Find where the given text appears and provide that cell's center as (X, Y) coordinate. 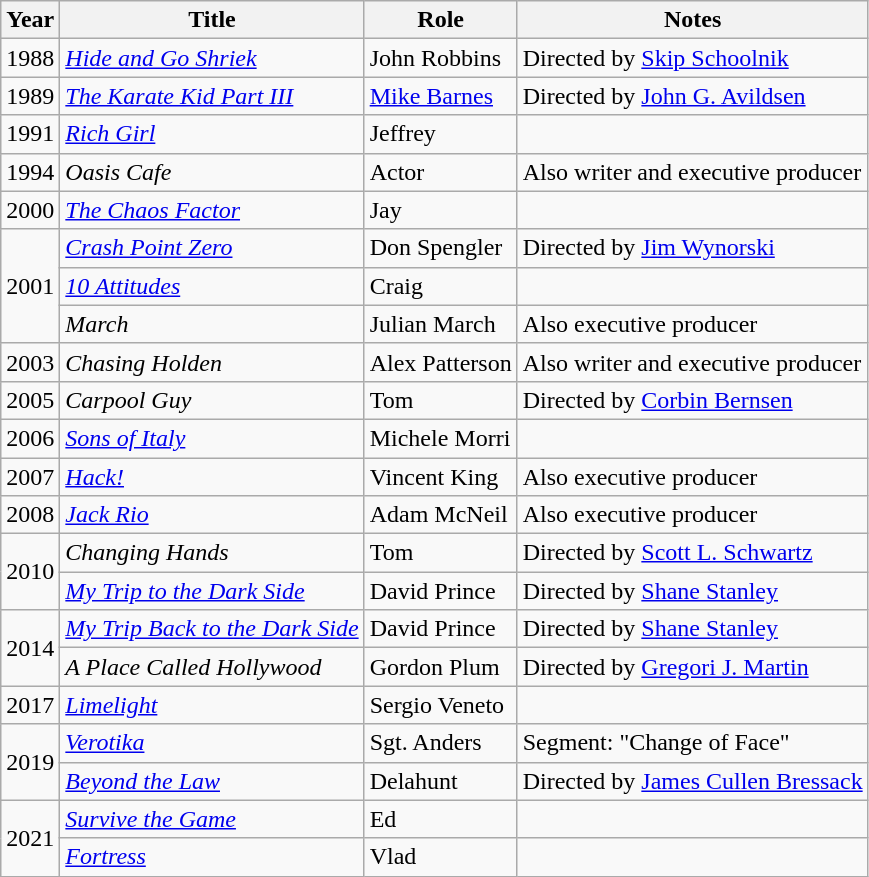
Delahunt (440, 781)
Gordon Plum (440, 667)
2003 (30, 362)
Directed by John G. Avildsen (692, 96)
Title (212, 20)
Rich Girl (212, 134)
2007 (30, 477)
1991 (30, 134)
My Trip Back to the Dark Side (212, 629)
Changing Hands (212, 553)
Verotika (212, 743)
Sergio Veneto (440, 705)
2008 (30, 515)
Role (440, 20)
Jack Rio (212, 515)
2006 (30, 438)
Actor (440, 172)
Alex Patterson (440, 362)
Limelight (212, 705)
2005 (30, 400)
Michele Morri (440, 438)
2017 (30, 705)
Year (30, 20)
Directed by James Cullen Bressack (692, 781)
2001 (30, 286)
The Karate Kid Part III (212, 96)
Directed by Skip Schoolnik (692, 58)
Adam McNeil (440, 515)
1988 (30, 58)
Mike Barnes (440, 96)
Fortress (212, 857)
1989 (30, 96)
Carpool Guy (212, 400)
Sgt. Anders (440, 743)
My Trip to the Dark Side (212, 591)
Vlad (440, 857)
Directed by Jim Wynorski (692, 248)
Sons of Italy (212, 438)
Beyond the Law (212, 781)
The Chaos Factor (212, 210)
John Robbins (440, 58)
Jeffrey (440, 134)
Directed by Corbin Bernsen (692, 400)
2014 (30, 648)
Hack! (212, 477)
Notes (692, 20)
1994 (30, 172)
Directed by Gregori J. Martin (692, 667)
Jay (440, 210)
A Place Called Hollywood (212, 667)
10 Attitudes (212, 286)
Don Spengler (440, 248)
March (212, 324)
Directed by Scott L. Schwartz (692, 553)
2019 (30, 762)
Julian March (440, 324)
2010 (30, 572)
Survive the Game (212, 819)
Chasing Holden (212, 362)
2021 (30, 838)
Segment: "Change of Face" (692, 743)
Crash Point Zero (212, 248)
Vincent King (440, 477)
Oasis Cafe (212, 172)
Hide and Go Shriek (212, 58)
2000 (30, 210)
Ed (440, 819)
Craig (440, 286)
